For the text-containing cell, return its midpoint in (X, Y) coordinate format. 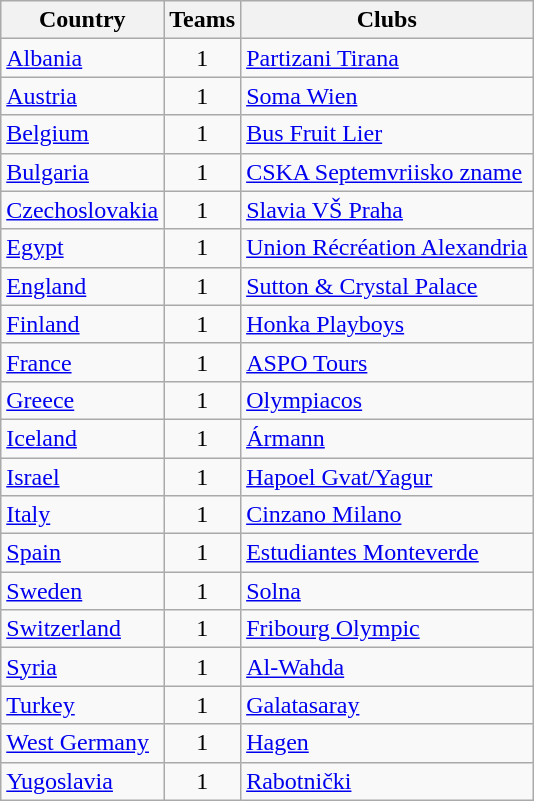
Belgium (82, 134)
Solna (387, 591)
Partizani Tirana (387, 58)
Ármann (387, 438)
Israel (82, 477)
Greece (82, 400)
Soma Wien (387, 96)
Country (82, 20)
Syria (82, 667)
Bus Fruit Lier (387, 134)
Italy (82, 515)
Hapoel Gvat/Yagur (387, 477)
Honka Playboys (387, 324)
Iceland (82, 438)
Sutton & Crystal Palace (387, 286)
England (82, 286)
Austria (82, 96)
Spain (82, 553)
Egypt (82, 248)
Union Récréation Alexandria (387, 248)
Galatasaray (387, 705)
Finland (82, 324)
Albania (82, 58)
Cinzano Milano (387, 515)
Al-Wahda (387, 667)
Olympiacos (387, 400)
Yugoslavia (82, 781)
Clubs (387, 20)
Switzerland (82, 629)
Hagen (387, 743)
West Germany (82, 743)
Slavia VŠ Praha (387, 210)
Czechoslovakia (82, 210)
France (82, 362)
Sweden (82, 591)
Teams (202, 20)
ASPO Tours (387, 362)
Bulgaria (82, 172)
Turkey (82, 705)
Fribourg Olympic (387, 629)
Estudiantes Monteverde (387, 553)
Rabotnički (387, 781)
CSKA Septemvriisko zname (387, 172)
